Search for the cell housing the specified text and yield its [x, y] center coordinate. 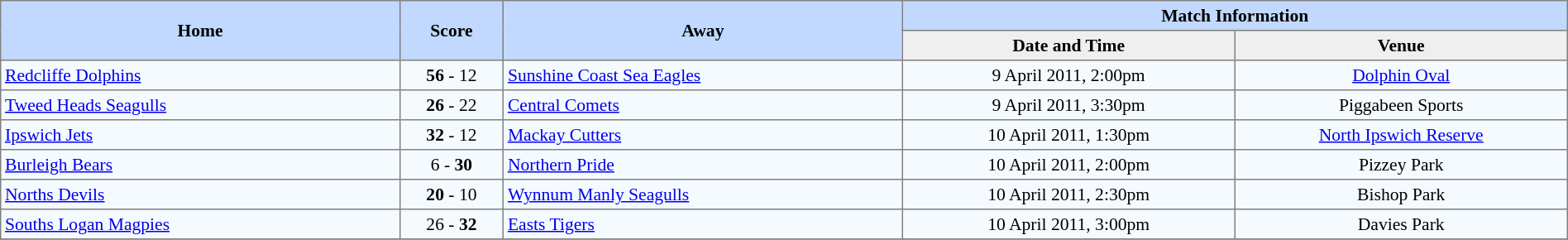
Souths Logan Magpies [200, 224]
56 - 12 [452, 75]
Davies Park [1401, 224]
Sunshine Coast Sea Eagles [703, 75]
Score [452, 31]
32 - 12 [452, 135]
Away [703, 31]
Home [200, 31]
10 April 2011, 2:30pm [1068, 194]
North Ipswich Reserve [1401, 135]
Pizzey Park [1401, 165]
Burleigh Bears [200, 165]
26 - 22 [452, 105]
10 April 2011, 3:00pm [1068, 224]
Venue [1401, 46]
Norths Devils [200, 194]
9 April 2011, 3:30pm [1068, 105]
Redcliffe Dolphins [200, 75]
10 April 2011, 2:00pm [1068, 165]
Ipswich Jets [200, 135]
Tweed Heads Seagulls [200, 105]
Wynnum Manly Seagulls [703, 194]
Mackay Cutters [703, 135]
26 - 32 [452, 224]
Dolphin Oval [1401, 75]
Piggabeen Sports [1401, 105]
Central Comets [703, 105]
Bishop Park [1401, 194]
Northern Pride [703, 165]
10 April 2011, 1:30pm [1068, 135]
Match Information [1235, 16]
6 - 30 [452, 165]
9 April 2011, 2:00pm [1068, 75]
20 - 10 [452, 194]
Date and Time [1068, 46]
Easts Tigers [703, 224]
